Output the (x, y) coordinate of the center of the cell containing the given text.  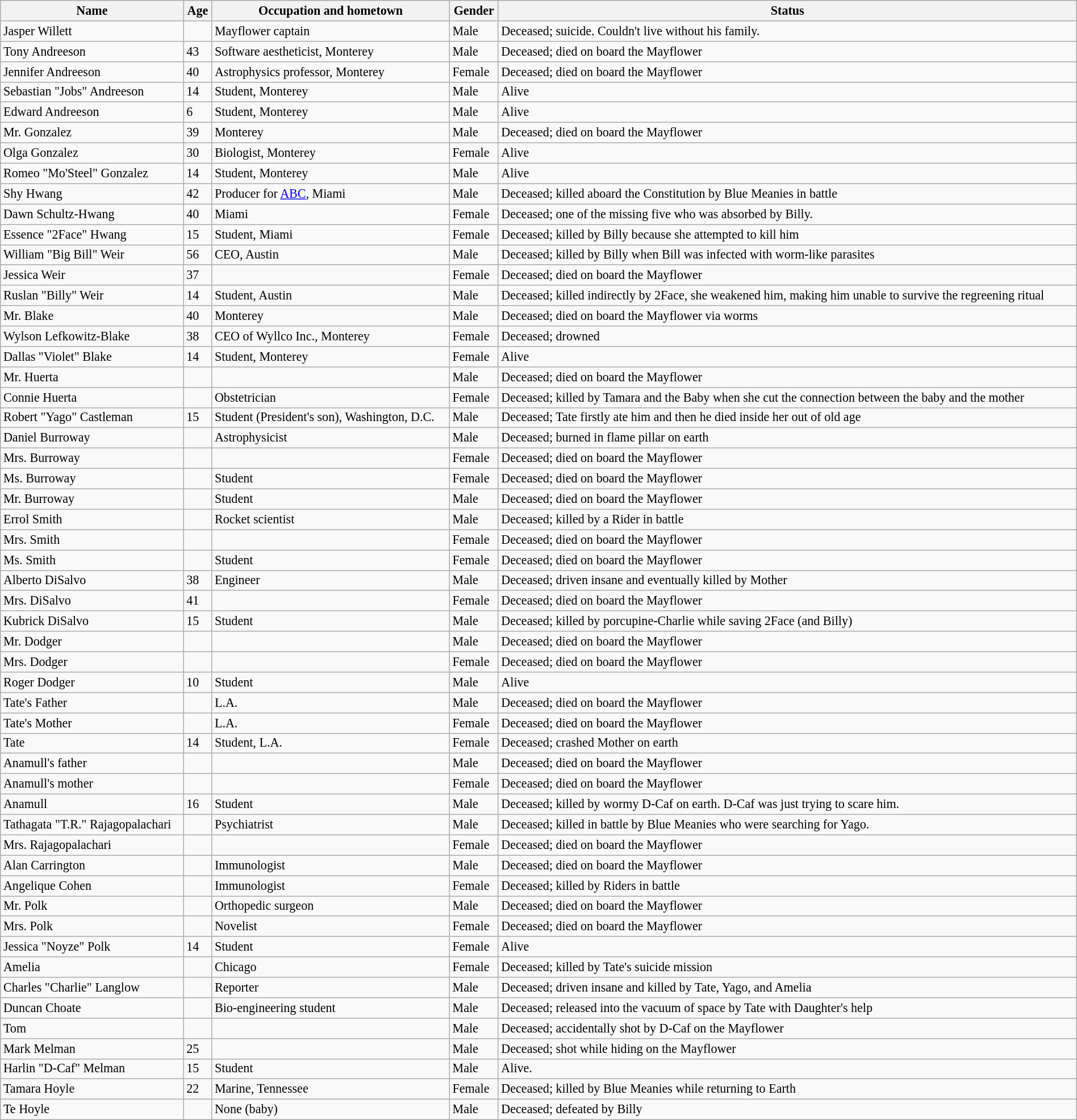
Anamull (92, 804)
37 (198, 275)
Deceased; killed by Blue Meanies while returning to Earth (787, 1089)
Romeo "Mo'Steel" Gonzalez (92, 173)
Robert "Yago" Castleman (92, 418)
Jasper Willett (92, 31)
Student, L.A. (331, 743)
Age (198, 10)
Dawn Schultz-Hwang (92, 214)
Daniel Burroway (92, 438)
Miami (331, 214)
Deceased; killed by a Rider in battle (787, 519)
Anamull's father (92, 764)
Deceased; died on board the Mayflower via worms (787, 316)
22 (198, 1089)
Bio-engineering student (331, 1007)
Errol Smith (92, 519)
Deceased; killed by Billy because she attempted to kill him (787, 234)
Tony Andreeson (92, 51)
Ms. Burroway (92, 478)
William "Big Bill" Weir (92, 255)
Connie Huerta (92, 397)
Alberto DiSalvo (92, 580)
Deceased; killed indirectly by 2Face, she weakened him, making him unable to survive the regreening ritual (787, 295)
Sebastian "Jobs" Andreeson (92, 92)
Deceased; driven insane and eventually killed by Mother (787, 580)
None (baby) (331, 1109)
Tamara Hoyle (92, 1089)
Mr. Huerta (92, 377)
Mrs. Polk (92, 926)
Wylson Lefkowitz-Blake (92, 336)
16 (198, 804)
Deceased; killed aboard the Constitution by Blue Meanies in battle (787, 194)
Tate's Mother (92, 723)
Shy Hwang (92, 194)
Deceased; released into the vacuum of space by Tate with Daughter's help (787, 1007)
Duncan Choate (92, 1007)
Jessica "Noyze" Polk (92, 947)
Mr. Dodger (92, 642)
Tom (92, 1028)
Mark Melman (92, 1048)
Astrophysics professor, Monterey (331, 72)
42 (198, 194)
Mayflower captain (331, 31)
Mrs. DiSalvo (92, 601)
Deceased; defeated by Billy (787, 1109)
Deceased; killed by Billy when Bill was infected with worm-like parasites (787, 255)
Rocket scientist (331, 519)
Deceased; killed by wormy D-Caf on earth. D-Caf was just trying to scare him. (787, 804)
Ms. Smith (92, 560)
Mrs. Burroway (92, 458)
Ruslan "Billy" Weir (92, 295)
Producer for ABC, Miami (331, 194)
Deceased; suicide. Couldn't live without his family. (787, 31)
Tate (92, 743)
Jessica Weir (92, 275)
Deceased; killed by Riders in battle (787, 885)
Deceased; killed by Tate's suicide mission (787, 967)
Deceased; crashed Mother on earth (787, 743)
Deceased; killed by Tamara and the Baby when she cut the connection between the baby and the mother (787, 397)
Deceased; killed by porcupine-Charlie while saving 2Face (and Billy) (787, 621)
Psychiatrist (331, 825)
Tate's Father (92, 702)
Mrs. Dodger (92, 661)
Chicago (331, 967)
Student, Austin (331, 295)
39 (198, 132)
Engineer (331, 580)
6 (198, 113)
Deceased; driven insane and killed by Tate, Yago, and Amelia (787, 987)
Te Hoyle (92, 1109)
Dallas "Violet" Blake (92, 356)
Mr. Gonzalez (92, 132)
Mr. Blake (92, 316)
Orthopedic surgeon (331, 906)
CEO of Wyllco Inc., Monterey (331, 336)
Novelist (331, 926)
Deceased; drowned (787, 336)
Biologist, Monterey (331, 153)
Alive. (787, 1069)
Occupation and hometown (331, 10)
Marine, Tennessee (331, 1089)
Gender (474, 10)
Roger Dodger (92, 682)
Jennifer Andreeson (92, 72)
Deceased; Tate firstly ate him and then he died inside her out of old age (787, 418)
43 (198, 51)
Name (92, 10)
Deceased; shot while hiding on the Mayflower (787, 1048)
CEO, Austin (331, 255)
Tathagata "T.R." Rajagopalachari (92, 825)
Harlin "D-Caf" Melman (92, 1069)
Kubrick DiSalvo (92, 621)
Angelique Cohen (92, 885)
Status (787, 10)
Deceased; accidentally shot by D-Caf on the Mayflower (787, 1028)
41 (198, 601)
Software aestheticist, Monterey (331, 51)
Student (President's son), Washington, D.C. (331, 418)
Charles "Charlie" Langlow (92, 987)
Alan Carrington (92, 865)
Mr. Burroway (92, 499)
Edward Andreeson (92, 113)
Olga Gonzalez (92, 153)
Mrs. Smith (92, 540)
Deceased; one of the missing five who was absorbed by Billy. (787, 214)
Astrophysicist (331, 438)
Essence "2Face" Hwang (92, 234)
Deceased; burned in flame pillar on earth (787, 438)
25 (198, 1048)
Amelia (92, 967)
Reporter (331, 987)
30 (198, 153)
10 (198, 682)
Mr. Polk (92, 906)
56 (198, 255)
Student, Miami (331, 234)
Deceased; killed in battle by Blue Meanies who were searching for Yago. (787, 825)
Anamull's mother (92, 784)
Obstetrician (331, 397)
Mrs. Rajagopalachari (92, 845)
